Identify which cell holds the provided text, then report its (X, Y) central coordinate. 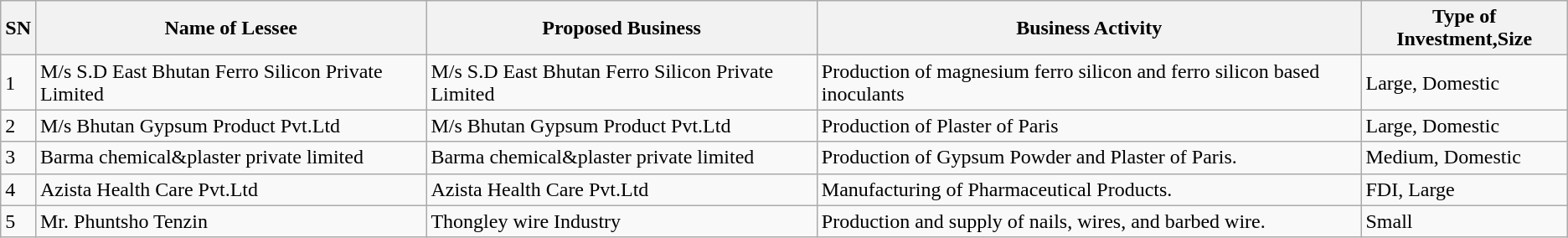
2 (18, 126)
Mr. Phuntsho Tenzin (230, 221)
Proposed Business (622, 28)
Manufacturing of Pharmaceutical Products. (1089, 189)
Business Activity (1089, 28)
Medium, Domestic (1464, 158)
Production of Plaster of Paris (1089, 126)
FDI, Large (1464, 189)
1 (18, 82)
Name of Lessee (230, 28)
Thongley wire Industry (622, 221)
Production of Gypsum Powder and Plaster of Paris. (1089, 158)
4 (18, 189)
Type of Investment,Size (1464, 28)
Small (1464, 221)
SN (18, 28)
5 (18, 221)
Production of magnesium ferro silicon and ferro silicon based inoculants (1089, 82)
Production and supply of nails, wires, and barbed wire. (1089, 221)
3 (18, 158)
